Capture the cell that displays the provided text and extract its (x, y) central coordinate. 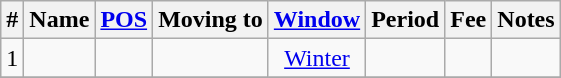
Fee (468, 20)
Winter (316, 58)
Moving to (211, 20)
Period (406, 20)
Name (60, 20)
1 (12, 58)
Notes (526, 20)
Window (316, 20)
POS (124, 20)
# (12, 20)
